For the text-containing cell, return its midpoint in (X, Y) coordinate format. 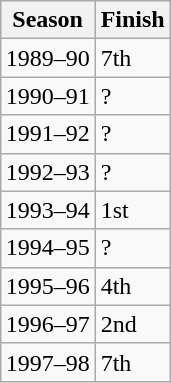
1991–92 (48, 134)
1997–98 (48, 362)
1990–91 (48, 96)
1992–93 (48, 172)
1996–97 (48, 324)
4th (132, 286)
1994–95 (48, 248)
1989–90 (48, 58)
Season (48, 20)
1st (132, 210)
1995–96 (48, 286)
Finish (132, 20)
2nd (132, 324)
1993–94 (48, 210)
